Identify which cell holds the provided text, then report its (X, Y) central coordinate. 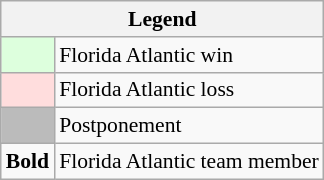
Florida Atlantic loss (189, 90)
Florida Atlantic team member (189, 162)
Legend (162, 19)
Florida Atlantic win (189, 55)
Bold (28, 162)
Postponement (189, 126)
